Identify which cell holds the provided text, then report its (X, Y) central coordinate. 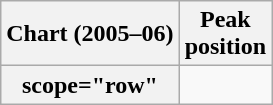
Peakposition (225, 34)
scope="row" (90, 85)
Chart (2005–06) (90, 34)
